Pinpoint the cell where the given text exists, returning its (x, y) midpoint coordinate. 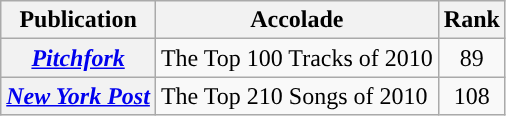
Pitchfork (78, 58)
The Top 100 Tracks of 2010 (296, 58)
The Top 210 Songs of 2010 (296, 96)
Publication (78, 20)
Accolade (296, 20)
New York Post (78, 96)
Rank (472, 20)
108 (472, 96)
89 (472, 58)
